Capture the cell that displays the provided text and extract its (x, y) central coordinate. 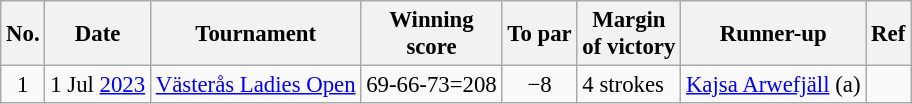
69-66-73=208 (432, 85)
Kajsa Arwefjäll (a) (774, 85)
Runner-up (774, 34)
Västerås Ladies Open (255, 85)
1 Jul 2023 (98, 85)
Date (98, 34)
Winningscore (432, 34)
Marginof victory (629, 34)
−8 (540, 85)
To par (540, 34)
Ref (888, 34)
Tournament (255, 34)
No. (23, 34)
4 strokes (629, 85)
1 (23, 85)
